From the cell containing the given text, extract its center point as [x, y] coordinate. 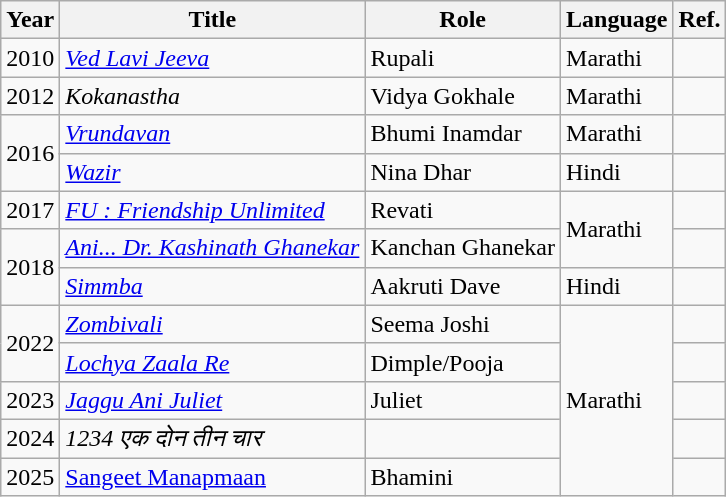
2012 [30, 96]
Juliet [463, 400]
Year [30, 20]
FU : Friendship Unlimited [212, 210]
2025 [30, 477]
Nina Dhar [463, 172]
Wazir [212, 172]
Ved Lavi Jeeva [212, 58]
2010 [30, 58]
Sangeet Manapmaan [212, 477]
Ref. [700, 20]
Rupali [463, 58]
Language [617, 20]
Ani... Dr. Kashinath Ghanekar [212, 248]
2016 [30, 153]
2017 [30, 210]
Kokanastha [212, 96]
Simmba [212, 286]
Role [463, 20]
Zombivali [212, 324]
2023 [30, 400]
2018 [30, 267]
1234 एक दोन तीन चार [212, 438]
Bhamini [463, 477]
Revati [463, 210]
Aakruti Dave [463, 286]
Vrundavan [212, 134]
2022 [30, 343]
Seema Joshi [463, 324]
Bhumi Inamdar [463, 134]
Lochya Zaala Re [212, 362]
Vidya Gokhale [463, 96]
Kanchan Ghanekar [463, 248]
Jaggu Ani Juliet [212, 400]
Dimple/Pooja [463, 362]
Title [212, 20]
2024 [30, 438]
